Output the (x, y) coordinate of the center of the cell containing the given text.  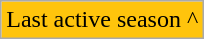
Last active season ^ (102, 20)
